Scan for the cell matching the given text and deliver its [x, y] coordinate at center. 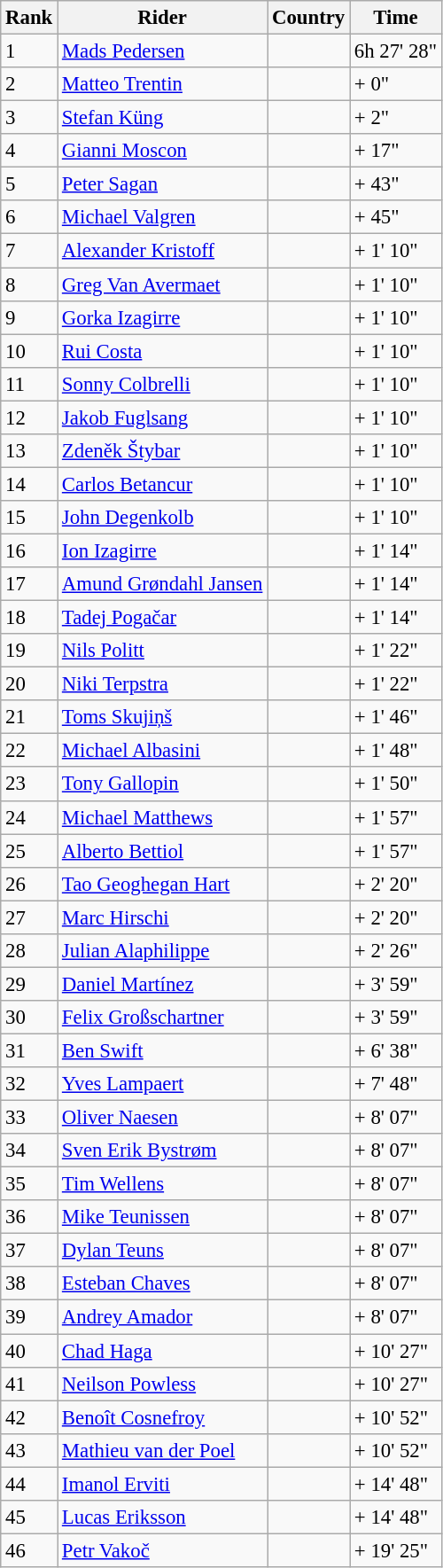
Petr Vakoč [163, 1550]
+ 45" [396, 217]
Alberto Bettiol [163, 851]
Time [396, 18]
Sven Erik Bystrøm [163, 1151]
+ 6' 38" [396, 1050]
Rank [29, 18]
24 [29, 817]
Marc Hirschi [163, 917]
Peter Sagan [163, 184]
Dylan Teuns [163, 1251]
+ 2" [396, 118]
18 [29, 618]
Esteban Chaves [163, 1284]
Nils Politt [163, 651]
32 [29, 1084]
Oliver Naesen [163, 1118]
14 [29, 484]
Michael Valgren [163, 217]
+ 0" [396, 84]
19 [29, 651]
45 [29, 1517]
Stefan Küng [163, 118]
28 [29, 951]
Julian Alaphilippe [163, 951]
Mads Pedersen [163, 51]
Sonny Colbrelli [163, 384]
Greg Van Avermaet [163, 285]
31 [29, 1050]
Matteo Trentin [163, 84]
41 [29, 1384]
39 [29, 1317]
Zdeněk Štybar [163, 451]
Alexander Kristoff [163, 251]
3 [29, 118]
Gorka Izagirre [163, 317]
34 [29, 1151]
Jakob Fuglsang [163, 417]
John Degenkolb [163, 518]
15 [29, 518]
Tony Gallopin [163, 784]
40 [29, 1351]
+ 2' 26" [396, 951]
Felix Großschartner [163, 1018]
5 [29, 184]
Benoît Cosnefroy [163, 1417]
Imanol Erviti [163, 1484]
20 [29, 684]
Lucas Eriksson [163, 1517]
23 [29, 784]
36 [29, 1217]
38 [29, 1284]
21 [29, 717]
29 [29, 984]
13 [29, 451]
26 [29, 884]
37 [29, 1251]
Mathieu van der Poel [163, 1450]
Gianni Moscon [163, 151]
4 [29, 151]
Rider [163, 18]
12 [29, 417]
11 [29, 384]
Ben Swift [163, 1050]
+ 1' 48" [396, 751]
42 [29, 1417]
Michael Albasini [163, 751]
17 [29, 584]
Andrey Amador [163, 1317]
+ 17" [396, 151]
Niki Terpstra [163, 684]
25 [29, 851]
+ 7' 48" [396, 1084]
Country [308, 18]
Mike Teunissen [163, 1217]
Neilson Powless [163, 1384]
Tim Wellens [163, 1184]
Yves Lampaert [163, 1084]
16 [29, 550]
30 [29, 1018]
35 [29, 1184]
7 [29, 251]
6h 27' 28" [396, 51]
10 [29, 351]
Chad Haga [163, 1351]
+ 1' 50" [396, 784]
+ 43" [396, 184]
9 [29, 317]
44 [29, 1484]
6 [29, 217]
Amund Grøndahl Jansen [163, 584]
27 [29, 917]
+ 1' 46" [396, 717]
Ion Izagirre [163, 550]
Rui Costa [163, 351]
1 [29, 51]
Michael Matthews [163, 817]
8 [29, 285]
33 [29, 1118]
Toms Skujiņš [163, 717]
22 [29, 751]
46 [29, 1550]
+ 19' 25" [396, 1550]
Tadej Pogačar [163, 618]
Daniel Martínez [163, 984]
Carlos Betancur [163, 484]
Tao Geoghegan Hart [163, 884]
2 [29, 84]
43 [29, 1450]
